Output the [X, Y] coordinate of the center of the cell containing the given text.  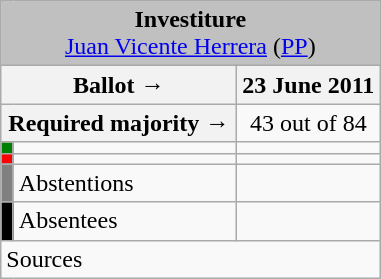
Abstentions [125, 183]
Sources [190, 259]
23 June 2011 [308, 85]
Required majority → [119, 123]
Ballot → [119, 85]
Absentees [125, 221]
InvestitureJuan Vicente Herrera (PP) [190, 34]
43 out of 84 [308, 123]
